Capture the cell that displays the provided text and extract its (x, y) central coordinate. 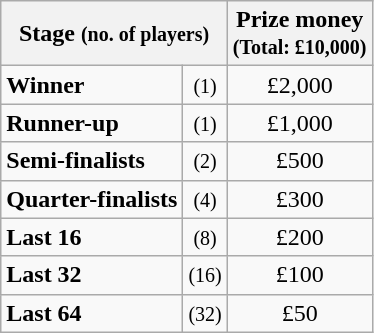
Runner-up (92, 123)
(16) (205, 275)
Last 32 (92, 275)
£2,000 (300, 85)
£50 (300, 313)
Last 64 (92, 313)
£100 (300, 275)
£500 (300, 161)
Prize money(Total: £10,000) (300, 34)
Winner (92, 85)
£1,000 (300, 123)
Last 16 (92, 237)
(4) (205, 199)
£300 (300, 199)
Stage (no. of players) (114, 34)
(2) (205, 161)
Semi-finalists (92, 161)
£200 (300, 237)
(32) (205, 313)
(8) (205, 237)
Quarter-finalists (92, 199)
